Determine the (X, Y) coordinate at the center of the cell enclosing the given text.  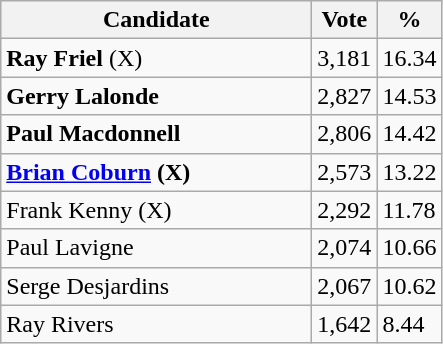
Gerry Lalonde (156, 96)
2,067 (344, 286)
14.42 (410, 134)
16.34 (410, 58)
Ray Friel (X) (156, 58)
Vote (344, 20)
Candidate (156, 20)
Paul Macdonnell (156, 134)
3,181 (344, 58)
2,806 (344, 134)
10.66 (410, 248)
Brian Coburn (X) (156, 172)
2,573 (344, 172)
Serge Desjardins (156, 286)
% (410, 20)
2,827 (344, 96)
2,074 (344, 248)
10.62 (410, 286)
14.53 (410, 96)
Paul Lavigne (156, 248)
8.44 (410, 324)
13.22 (410, 172)
1,642 (344, 324)
11.78 (410, 210)
Ray Rivers (156, 324)
2,292 (344, 210)
Frank Kenny (X) (156, 210)
